For the text-containing cell, return its midpoint in (X, Y) coordinate format. 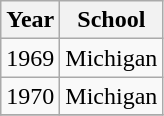
1969 (30, 58)
School (112, 20)
1970 (30, 96)
Year (30, 20)
